From the cell containing the given text, extract its center point as [x, y] coordinate. 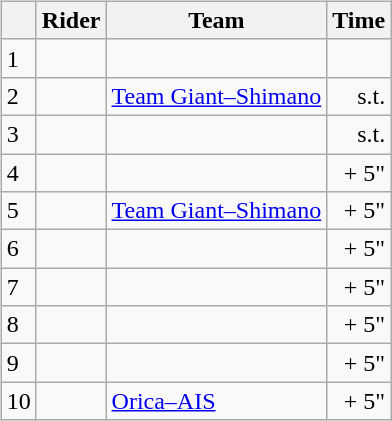
1 [18, 58]
5 [18, 211]
8 [18, 325]
10 [18, 401]
Orica–AIS [216, 401]
9 [18, 363]
Rider [71, 20]
2 [18, 96]
Team [216, 20]
3 [18, 134]
7 [18, 287]
6 [18, 249]
4 [18, 173]
Time [359, 20]
